Scan for the cell matching the given text and deliver its (x, y) coordinate at center. 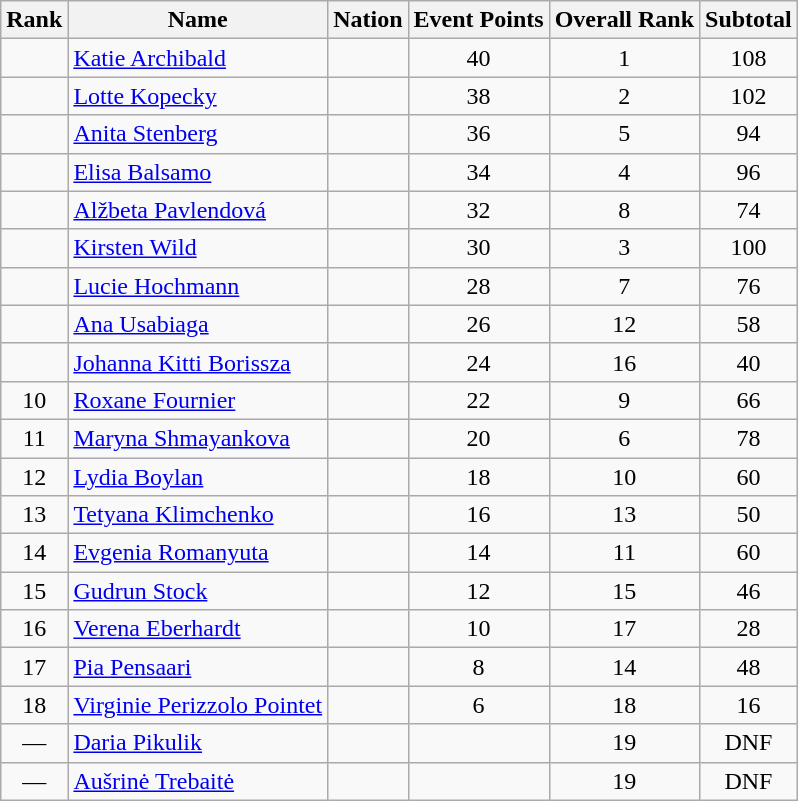
Pia Pensaari (198, 667)
7 (624, 286)
Rank (34, 20)
22 (478, 400)
Name (198, 20)
26 (478, 324)
102 (749, 96)
Virginie Perizzolo Pointet (198, 705)
Lydia Boylan (198, 477)
38 (478, 96)
Evgenia Romanyuta (198, 553)
Daria Pikulik (198, 743)
Elisa Balsamo (198, 172)
Johanna Kitti Borissza (198, 362)
58 (749, 324)
Aušrinė Trebaitė (198, 781)
30 (478, 248)
1 (624, 58)
76 (749, 286)
4 (624, 172)
Kirsten Wild (198, 248)
Subtotal (749, 20)
66 (749, 400)
36 (478, 134)
Lucie Hochmann (198, 286)
Tetyana Klimchenko (198, 515)
Roxane Fournier (198, 400)
Anita Stenberg (198, 134)
24 (478, 362)
2 (624, 96)
78 (749, 438)
Lotte Kopecky (198, 96)
Verena Eberhardt (198, 629)
Nation (368, 20)
74 (749, 210)
9 (624, 400)
3 (624, 248)
Ana Usabiaga (198, 324)
20 (478, 438)
32 (478, 210)
34 (478, 172)
5 (624, 134)
Gudrun Stock (198, 591)
Alžbeta Pavlendová (198, 210)
96 (749, 172)
Katie Archibald (198, 58)
46 (749, 591)
108 (749, 58)
100 (749, 248)
Event Points (478, 20)
Maryna Shmayankova (198, 438)
48 (749, 667)
50 (749, 515)
Overall Rank (624, 20)
94 (749, 134)
